Output the (x, y) coordinate of the center of the cell containing the given text.  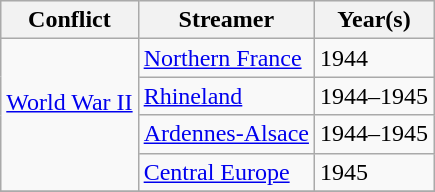
Streamer (226, 20)
World War II (70, 115)
1945 (374, 172)
Central Europe (226, 172)
Year(s) (374, 20)
1944 (374, 58)
Northern France (226, 58)
Rhineland (226, 96)
Ardennes-Alsace (226, 134)
Conflict (70, 20)
